Output the (x, y) coordinate of the center of the cell containing the given text.  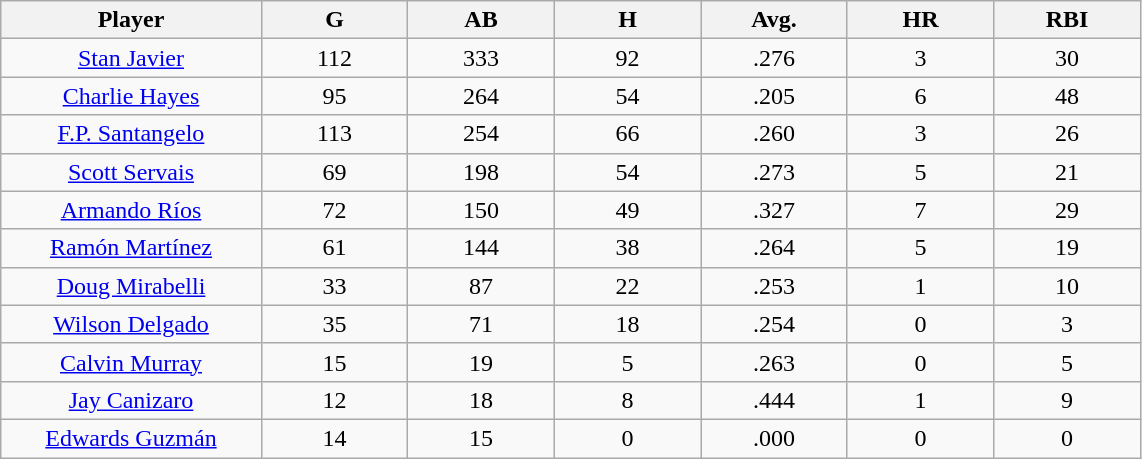
.444 (774, 400)
Avg. (774, 20)
14 (334, 438)
.276 (774, 58)
Ramón Martínez (131, 248)
RBI (1068, 20)
H (628, 20)
264 (482, 96)
112 (334, 58)
69 (334, 172)
92 (628, 58)
F.P. Santangelo (131, 134)
.253 (774, 286)
87 (482, 286)
.260 (774, 134)
150 (482, 210)
.273 (774, 172)
22 (628, 286)
Doug Mirabelli (131, 286)
.000 (774, 438)
Stan Javier (131, 58)
7 (920, 210)
HR (920, 20)
.254 (774, 324)
254 (482, 134)
66 (628, 134)
61 (334, 248)
Calvin Murray (131, 362)
333 (482, 58)
Wilson Delgado (131, 324)
G (334, 20)
72 (334, 210)
6 (920, 96)
48 (1068, 96)
95 (334, 96)
Armando Ríos (131, 210)
29 (1068, 210)
AB (482, 20)
198 (482, 172)
.327 (774, 210)
38 (628, 248)
21 (1068, 172)
144 (482, 248)
Charlie Hayes (131, 96)
33 (334, 286)
Scott Servais (131, 172)
9 (1068, 400)
.264 (774, 248)
Jay Canizaro (131, 400)
Player (131, 20)
.263 (774, 362)
113 (334, 134)
71 (482, 324)
26 (1068, 134)
30 (1068, 58)
49 (628, 210)
8 (628, 400)
12 (334, 400)
Edwards Guzmán (131, 438)
.205 (774, 96)
10 (1068, 286)
35 (334, 324)
